Capture the cell that displays the provided text and extract its (x, y) central coordinate. 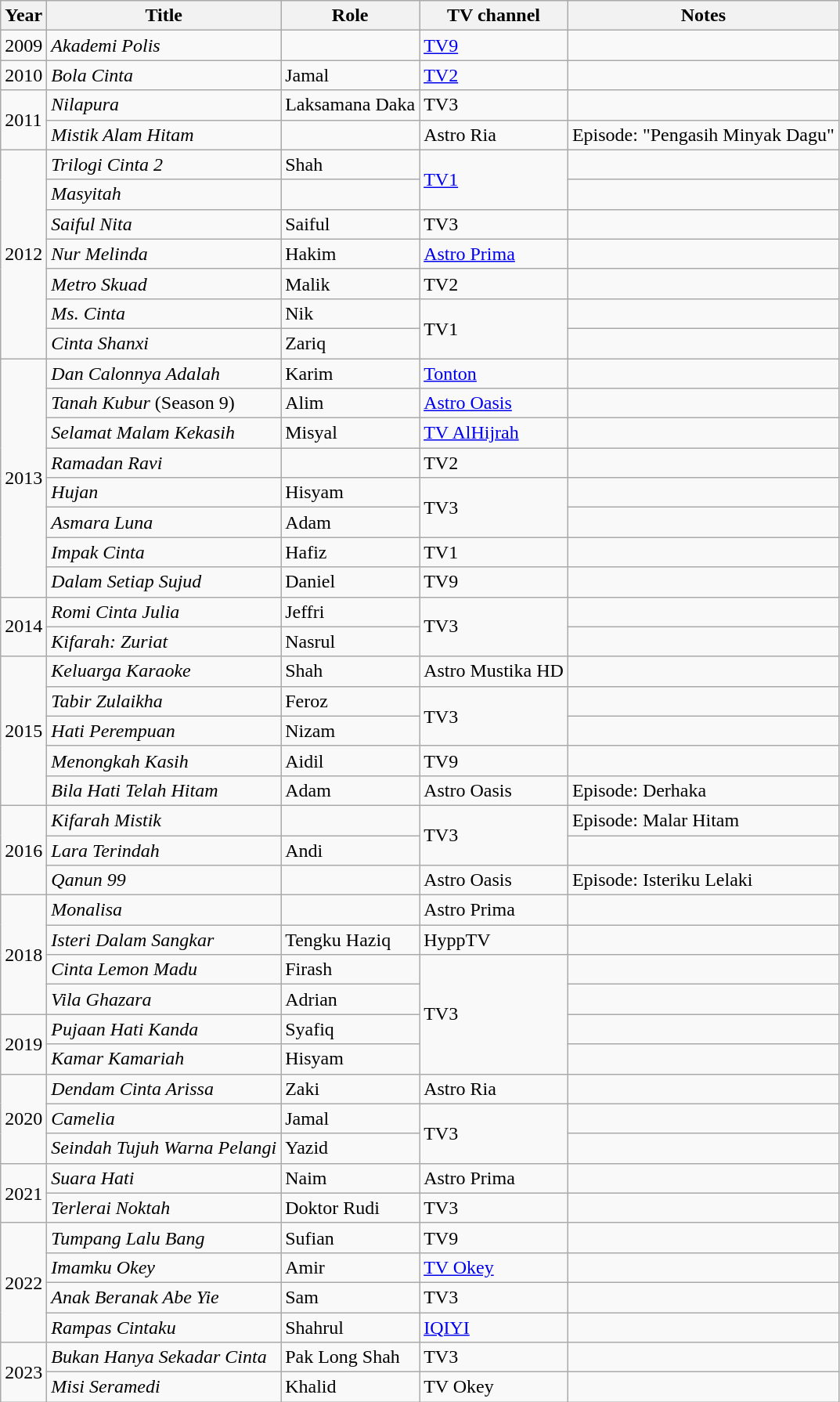
Bukan Hanya Sekadar Cinta (164, 1357)
Menongkah Kasih (164, 761)
Metro Skuad (164, 284)
Anak Beranak Abe Yie (164, 1297)
Vila Ghazara (164, 999)
Feroz (351, 701)
Khalid (351, 1387)
2009 (23, 45)
Episode: Malar Hitam (703, 820)
TV AlHijrah (494, 433)
2013 (23, 478)
Ramadan Ravi (164, 463)
Amir (351, 1267)
Title (164, 16)
Episode: "Pengasih Minyak Dagu" (703, 135)
2020 (23, 1118)
Hati Perempuan (164, 731)
Terlerai Noktah (164, 1208)
Daniel (351, 582)
Bila Hati Telah Hitam (164, 790)
Sufian (351, 1238)
2016 (23, 850)
Suara Hati (164, 1178)
Monalisa (164, 910)
2014 (23, 627)
Andi (351, 850)
Selamat Malam Kekasih (164, 433)
Role (351, 16)
2012 (23, 254)
Tengku Haziq (351, 940)
HyppTV (494, 940)
Episode: Derhaka (703, 790)
Jeffri (351, 612)
Laksamana Daka (351, 105)
Nilapura (164, 105)
Kifarah Mistik (164, 820)
Imamku Okey (164, 1267)
Cinta Shanxi (164, 343)
Isteri Dalam Sangkar (164, 940)
Saiful Nita (164, 224)
Dalam Setiap Sujud (164, 582)
Astro Mustika HD (494, 671)
Keluarga Karaoke (164, 671)
Lara Terindah (164, 850)
Dendam Cinta Arissa (164, 1089)
Nizam (351, 731)
Misi Seramedi (164, 1387)
2023 (23, 1372)
Zaki (351, 1089)
Kamar Kamariah (164, 1059)
Naim (351, 1178)
2022 (23, 1282)
Pak Long Shah (351, 1357)
2011 (23, 120)
Karim (351, 374)
Sam (351, 1297)
Adrian (351, 999)
Camelia (164, 1118)
Hafiz (351, 552)
Aidil (351, 761)
2021 (23, 1193)
2015 (23, 731)
Qanun 99 (164, 880)
Tanah Kubur (Season 9) (164, 403)
Syafiq (351, 1029)
Tonton (494, 374)
Tumpang Lalu Bang (164, 1238)
TV channel (494, 16)
Saiful (351, 224)
Malik (351, 284)
Asmara Luna (164, 522)
Zariq (351, 343)
Hakim (351, 254)
Cinta Lemon Madu (164, 970)
Ms. Cinta (164, 313)
Nik (351, 313)
2018 (23, 955)
2019 (23, 1044)
Seindah Tujuh Warna Pelangi (164, 1148)
Firash (351, 970)
Pujaan Hati Kanda (164, 1029)
Bola Cinta (164, 75)
Yazid (351, 1148)
Romi Cinta Julia (164, 612)
Rampas Cintaku (164, 1328)
Hujan (164, 493)
Doktor Rudi (351, 1208)
Masyitah (164, 194)
Trilogi Cinta 2 (164, 164)
Kifarah: Zuriat (164, 641)
Akademi Polis (164, 45)
Notes (703, 16)
Alim (351, 403)
Nur Melinda (164, 254)
Mistik Alam Hitam (164, 135)
2010 (23, 75)
Year (23, 16)
Nasrul (351, 641)
IQIYI (494, 1328)
Tabir Zulaikha (164, 701)
Impak Cinta (164, 552)
Episode: Isteriku Lelaki (703, 880)
Shahrul (351, 1328)
Misyal (351, 433)
Dan Calonnya Adalah (164, 374)
